Output the [X, Y] coordinate of the center of the cell containing the given text.  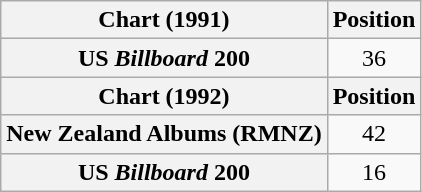
36 [374, 58]
16 [374, 172]
Chart (1992) [164, 96]
42 [374, 134]
Chart (1991) [164, 20]
New Zealand Albums (RMNZ) [164, 134]
